For the text-containing cell, return its midpoint in [x, y] coordinate format. 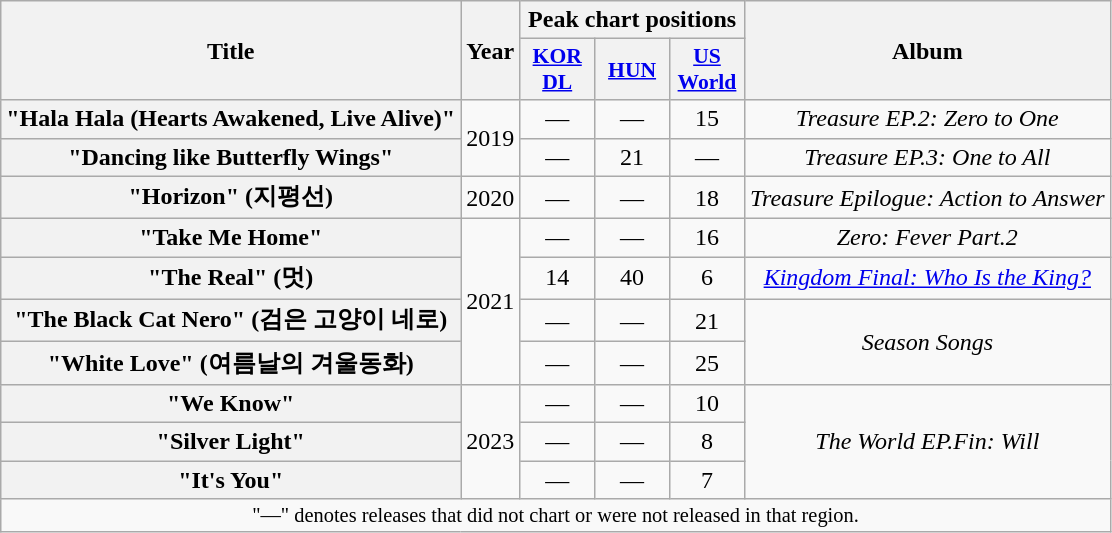
"Dancing like Butterfly Wings" [231, 157]
"We Know" [231, 403]
10 [708, 403]
"Horizon" (지평선) [231, 198]
Peak chart positions [632, 20]
2020 [490, 198]
Treasure Epilogue: Action to Answer [927, 198]
8 [708, 441]
Treasure EP.3: One to All [927, 157]
Album [927, 50]
25 [708, 364]
"It's You" [231, 479]
KORDL [558, 70]
"Silver Light" [231, 441]
"Take Me Home" [231, 238]
"White Love" (여름날의 겨울동화) [231, 364]
"Hala Hala (Hearts Awakened, Live Alive)" [231, 119]
6 [708, 278]
Season Songs [927, 342]
"The Black Cat Nero" (검은 고양이 네로) [231, 320]
7 [708, 479]
USWorld [708, 70]
2021 [490, 302]
Title [231, 50]
"The Real" (멋) [231, 278]
2023 [490, 441]
40 [632, 278]
HUN [632, 70]
14 [558, 278]
Zero: Fever Part.2 [927, 238]
"—" denotes releases that did not chart or were not released in that region. [556, 516]
18 [708, 198]
Treasure EP.2: Zero to One [927, 119]
15 [708, 119]
2019 [490, 138]
The World EP.Fin: Will [927, 441]
Kingdom Final: Who Is the King? [927, 278]
16 [708, 238]
Year [490, 50]
